Determine the [X, Y] coordinate at the center of the cell enclosing the given text.  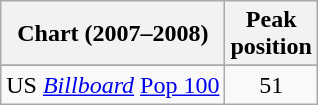
51 [271, 85]
Chart (2007–2008) [113, 34]
Peakposition [271, 34]
US Billboard Pop 100 [113, 85]
